Output the [x, y] coordinate of the center of the cell containing the given text.  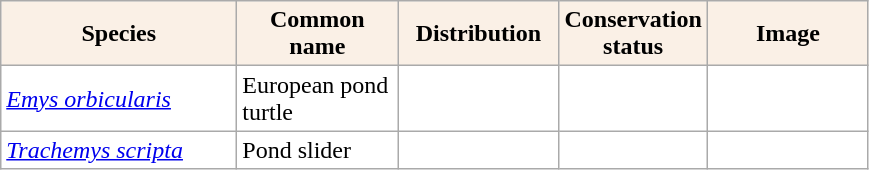
Image [788, 34]
European pond turtle [318, 98]
Conservation status [633, 34]
Species [119, 34]
Common name [318, 34]
Pond slider [318, 150]
Trachemys scripta [119, 150]
Distribution [478, 34]
Emys orbicularis [119, 98]
